Capture the cell that displays the provided text and extract its [X, Y] central coordinate. 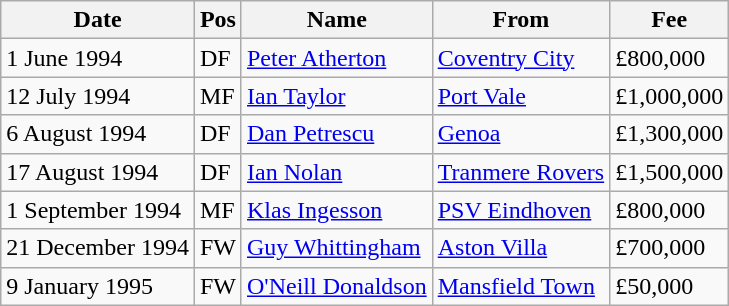
Date [98, 20]
Peter Atherton [336, 58]
Aston Villa [520, 248]
Port Vale [520, 96]
21 December 1994 [98, 248]
Dan Petrescu [336, 134]
1 September 1994 [98, 210]
Name [336, 20]
Tranmere Rovers [520, 172]
£1,500,000 [670, 172]
9 January 1995 [98, 286]
£50,000 [670, 286]
Ian Taylor [336, 96]
O'Neill Donaldson [336, 286]
PSV Eindhoven [520, 210]
Fee [670, 20]
Guy Whittingham [336, 248]
Genoa [520, 134]
Mansfield Town [520, 286]
From [520, 20]
17 August 1994 [98, 172]
Pos [218, 20]
Klas Ingesson [336, 210]
12 July 1994 [98, 96]
Ian Nolan [336, 172]
£1,000,000 [670, 96]
£1,300,000 [670, 134]
£700,000 [670, 248]
1 June 1994 [98, 58]
6 August 1994 [98, 134]
Coventry City [520, 58]
